For the text-containing cell, return its midpoint in (X, Y) coordinate format. 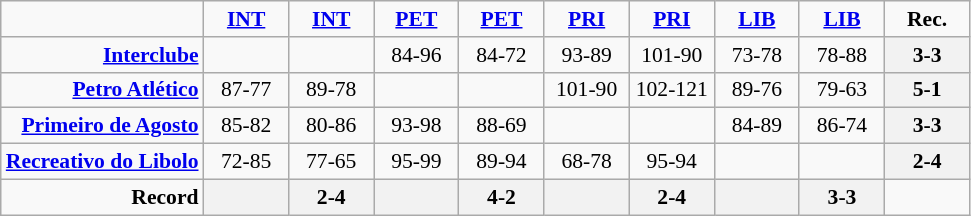
93-98 (416, 126)
Primeiro de Agosto (102, 126)
95-99 (416, 162)
4-2 (502, 197)
85-82 (246, 126)
68-78 (586, 162)
78-88 (842, 55)
87-77 (246, 90)
88-69 (502, 126)
5-1 (928, 90)
102-121 (672, 90)
95-94 (672, 162)
Record (102, 197)
Petro Atlético (102, 90)
89-76 (756, 90)
84-72 (502, 55)
73-78 (756, 55)
89-94 (502, 162)
84-89 (756, 126)
80-86 (332, 126)
Interclube (102, 55)
Rec. (928, 19)
93-89 (586, 55)
72-85 (246, 162)
84-96 (416, 55)
89-78 (332, 90)
Recreativo do Libolo (102, 162)
79-63 (842, 90)
86-74 (842, 126)
77-65 (332, 162)
